Determine the (X, Y) coordinate at the center of the cell enclosing the given text.  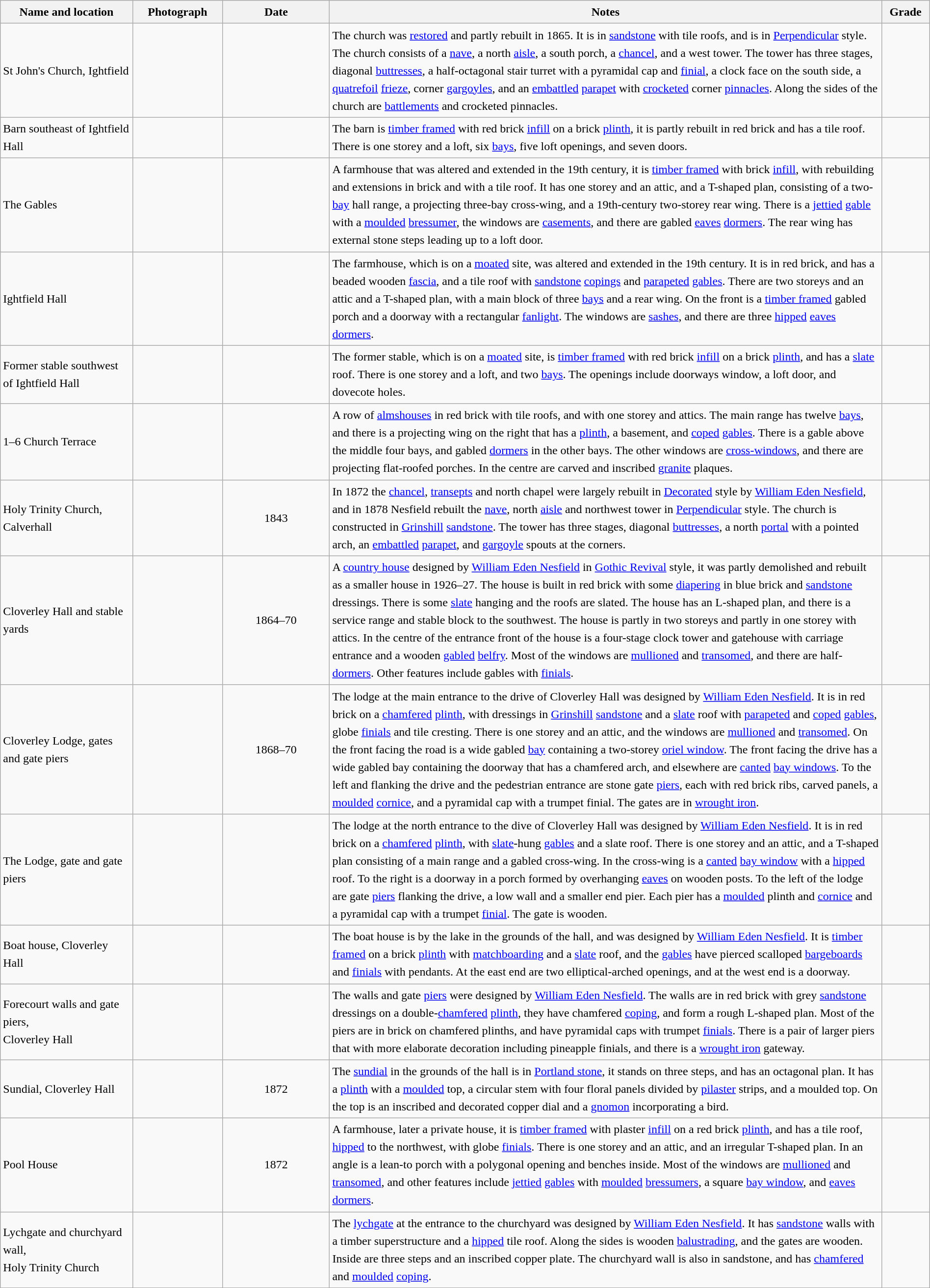
Notes (605, 12)
Former stable southwest of Ightfield Hall (67, 375)
The Lodge, gate and gate piers (67, 869)
Cloverley Hall and stable yards (67, 620)
1864–70 (276, 620)
1868–70 (276, 749)
The Gables (67, 205)
Barn southeast of Ightfield Hall (67, 137)
Grade (905, 12)
Sundial, Cloverley Hall (67, 1089)
Photograph (178, 12)
Name and location (67, 12)
Holy Trinity Church, Calverhall (67, 518)
Cloverley Lodge, gates and gate piers (67, 749)
Boat house, Cloverley Hall (67, 954)
Date (276, 12)
1–6 Church Terrace (67, 441)
Forecourt walls and gate piers,Cloverley Hall (67, 1022)
Ightfield Hall (67, 298)
Lychgate and churchyard wall,Holy Trinity Church (67, 1250)
Pool House (67, 1165)
St John's Church, Ightfield (67, 71)
1843 (276, 518)
